Extract the (X, Y) coordinate from the center of the cell holding the provided text.  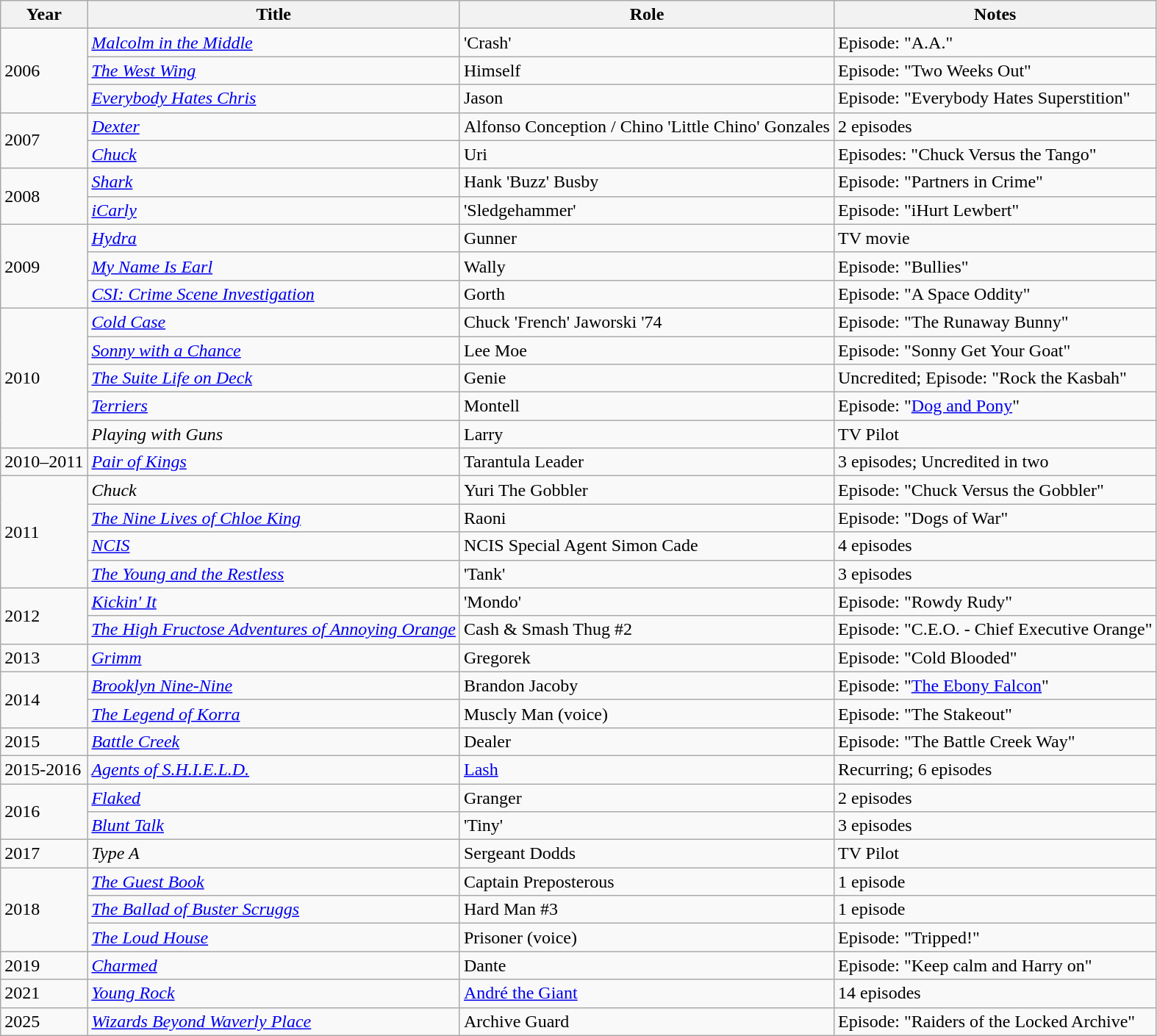
Episode: "A Space Oddity" (995, 294)
Title (273, 15)
Episode: "Dogs of War" (995, 518)
Episode: "Two Weeks Out" (995, 71)
Pair of Kings (273, 462)
2007 (44, 140)
Tarantula Leader (647, 462)
Himself (647, 71)
André the Giant (647, 993)
Role (647, 15)
Episode: "C.E.O. - Chief Executive Orange" (995, 630)
Blunt Talk (273, 826)
2008 (44, 196)
Charmed (273, 965)
Larry (647, 434)
Flaked (273, 797)
3 episodes; Uncredited in two (995, 462)
The Loud House (273, 938)
2006 (44, 71)
Episodes: "Chuck Versus the Tango" (995, 154)
4 episodes (995, 546)
Young Rock (273, 993)
Brandon Jacoby (647, 686)
Wally (647, 266)
The Nine Lives of Chloe King (273, 518)
Episode: "Raiders of the Locked Archive" (995, 1021)
Agents of S.H.I.E.L.D. (273, 769)
Terriers (273, 406)
Episode: "The Ebony Falcon" (995, 686)
Prisoner (voice) (647, 938)
Notes (995, 15)
2017 (44, 854)
Episode: "Sonny Get Your Goat" (995, 350)
The Guest Book (273, 882)
iCarly (273, 210)
TV movie (995, 238)
Episode: "The Battle Creek Way" (995, 741)
Archive Guard (647, 1021)
Captain Preposterous (647, 882)
'Sledgehammer' (647, 210)
2019 (44, 965)
The West Wing (273, 71)
NCIS Special Agent Simon Cade (647, 546)
Dexter (273, 126)
2018 (44, 910)
Hank 'Buzz' Busby (647, 182)
Episode: "A.A." (995, 43)
Episode: "Cold Blooded" (995, 658)
Chuck 'French' Jaworski '74 (647, 322)
2015 (44, 741)
2010–2011 (44, 462)
Yuri The Gobbler (647, 490)
'Tank' (647, 574)
2016 (44, 811)
My Name Is Earl (273, 266)
The Young and the Restless (273, 574)
Montell (647, 406)
2009 (44, 266)
Episode: "The Stakeout" (995, 713)
Hard Man #3 (647, 910)
2011 (44, 532)
NCIS (273, 546)
Sonny with a Chance (273, 350)
'Tiny' (647, 826)
Episode: "Rowdy Rudy" (995, 602)
2013 (44, 658)
Lash (647, 769)
Uri (647, 154)
The Legend of Korra (273, 713)
Episode: "Everybody Hates Superstition" (995, 98)
2010 (44, 378)
Gunner (647, 238)
14 episodes (995, 993)
Episode: "The Runaway Bunny" (995, 322)
Wizards Beyond Waverly Place (273, 1021)
Jason (647, 98)
CSI: Crime Scene Investigation (273, 294)
Gregorek (647, 658)
The Suite Life on Deck (273, 378)
Gorth (647, 294)
Brooklyn Nine-Nine (273, 686)
Episode: "Partners in Crime" (995, 182)
Dealer (647, 741)
Muscly Man (voice) (647, 713)
Playing with Guns (273, 434)
Cold Case (273, 322)
Malcolm in the Middle (273, 43)
Type A (273, 854)
2014 (44, 699)
2012 (44, 616)
Episode: "iHurt Lewbert" (995, 210)
Granger (647, 797)
Everybody Hates Chris (273, 98)
2021 (44, 993)
The Ballad of Buster Scruggs (273, 910)
Cash & Smash Thug #2 (647, 630)
Episode: "Tripped!" (995, 938)
Genie (647, 378)
Lee Moe (647, 350)
Recurring; 6 episodes (995, 769)
Battle Creek (273, 741)
2025 (44, 1021)
Raoni (647, 518)
Episode: "Bullies" (995, 266)
Year (44, 15)
Alfonso Conception / Chino 'Little Chino' Gonzales (647, 126)
Episode: "Keep calm and Harry on" (995, 965)
2015-2016 (44, 769)
Grimm (273, 658)
Shark (273, 182)
'Crash' (647, 43)
Dante (647, 965)
The High Fructose Adventures of Annoying Orange (273, 630)
Episode: "Dog and Pony" (995, 406)
Sergeant Dodds (647, 854)
Kickin' It (273, 602)
Uncredited; Episode: "Rock the Kasbah" (995, 378)
Hydra (273, 238)
Episode: "Chuck Versus the Gobbler" (995, 490)
'Mondo' (647, 602)
